Return the [x, y] coordinate for the center point of the cell that contains the specified text.  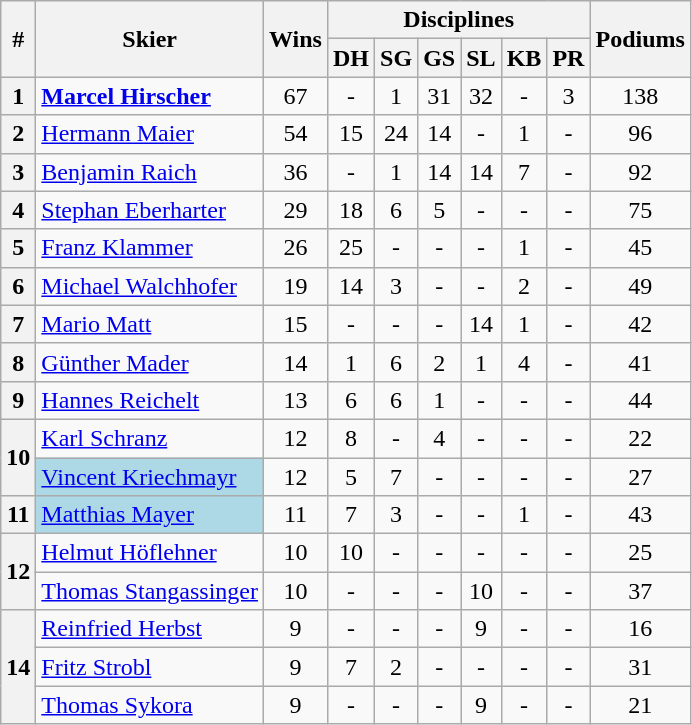
26 [296, 248]
42 [640, 324]
92 [640, 172]
Marcel Hirscher [150, 96]
13 [296, 400]
Helmut Höflehner [150, 553]
GS [440, 58]
SG [396, 58]
DH [350, 58]
49 [640, 286]
Stephan Eberharter [150, 210]
KB [524, 58]
# [18, 39]
Mario Matt [150, 324]
Reinfried Herbst [150, 629]
Disciplines [458, 20]
PR [568, 58]
18 [350, 210]
Wins [296, 39]
43 [640, 515]
67 [296, 96]
138 [640, 96]
Michael Walchhofer [150, 286]
Thomas Stangassinger [150, 591]
Franz Klammer [150, 248]
45 [640, 248]
96 [640, 134]
37 [640, 591]
Hannes Reichelt [150, 400]
Benjamin Raich [150, 172]
Matthias Mayer [150, 515]
44 [640, 400]
29 [296, 210]
Karl Schranz [150, 438]
21 [640, 705]
Fritz Strobl [150, 667]
22 [640, 438]
41 [640, 362]
Skier [150, 39]
Podiums [640, 39]
24 [396, 134]
Günther Mader [150, 362]
19 [296, 286]
75 [640, 210]
Thomas Sykora [150, 705]
36 [296, 172]
Vincent Kriechmayr [150, 477]
27 [640, 477]
32 [481, 96]
16 [640, 629]
SL [481, 58]
54 [296, 134]
Hermann Maier [150, 134]
